Provide the [x, y] coordinate of the cell's center where the given text is located.  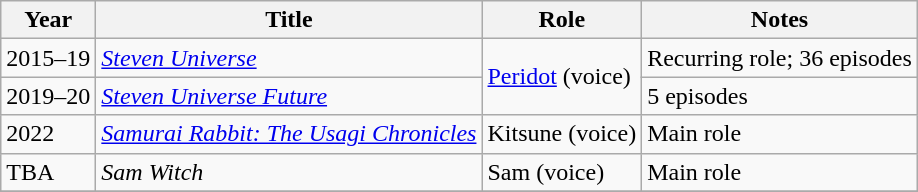
Role [562, 20]
Recurring role; 36 episodes [780, 58]
Notes [780, 20]
Peridot (voice) [562, 77]
Steven Universe Future [289, 96]
2022 [48, 134]
Sam (voice) [562, 172]
Kitsune (voice) [562, 134]
5 episodes [780, 96]
Sam Witch [289, 172]
2019–20 [48, 96]
TBA [48, 172]
Steven Universe [289, 58]
2015–19 [48, 58]
Year [48, 20]
Samurai Rabbit: The Usagi Chronicles [289, 134]
Title [289, 20]
